Return the (X, Y) coordinate for the center point of the cell that contains the specified text.  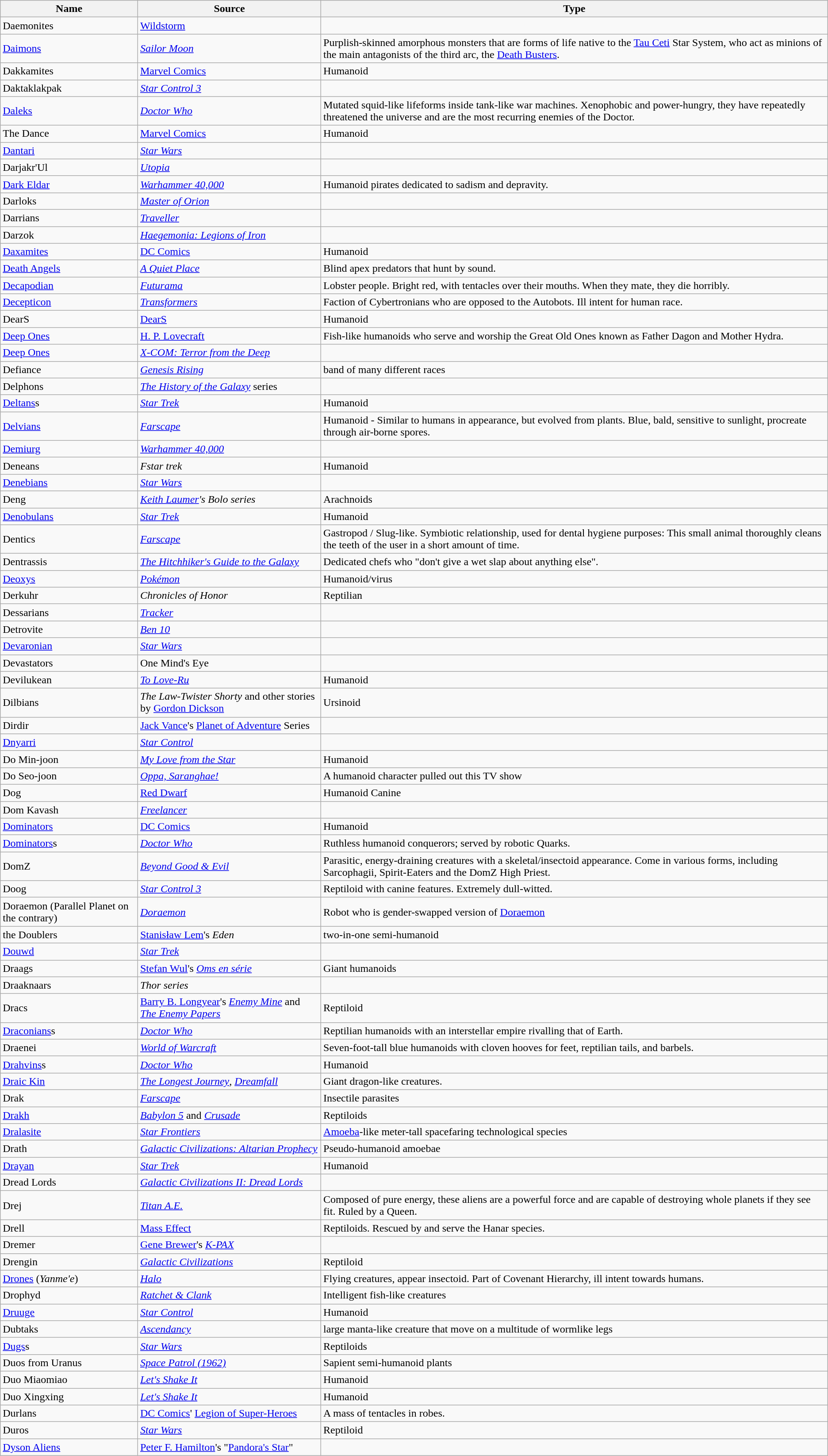
DomZ (69, 867)
Ursinoid (575, 703)
Transformers (229, 302)
Halo (229, 1279)
Dakkamites (69, 71)
two-in-one semi-humanoid (575, 935)
Drophyd (69, 1295)
Durlans (69, 1414)
Galactic Civilizations (229, 1262)
Darjakr'Ul (69, 167)
Death Angels (69, 269)
Dentics (69, 539)
Dilbians (69, 703)
Daxamites (69, 252)
Duos from Uranus (69, 1363)
X-COM: Terror from the Deep (229, 353)
Decapodian (69, 285)
Daimons (69, 49)
The Hitchhiker's Guide to the Galaxy (229, 562)
Dentrassis (69, 562)
Lobster people. Bright red, with tentacles over their mouths. When they mate, they die horribly. (575, 285)
Devilukean (69, 680)
Daemonites (69, 26)
Thor series (229, 985)
Drell (69, 1228)
Fish-like humanoids who serve and worship the Great Old Ones known as Father Dagon and Mother Hydra. (575, 336)
Master of Orion (229, 201)
Tracker (229, 612)
A humanoid character pulled out this TV show (575, 776)
Dnyarri (69, 742)
Darrians (69, 218)
Intelligent fish-like creatures (575, 1295)
Ruthless humanoid conquerors; served by robotic Quarks. (575, 844)
Douwd (69, 951)
Darzok (69, 235)
Dantari (69, 150)
Dracs (69, 1008)
Stefan Wul's Oms en série (229, 968)
Dugss (69, 1346)
Humanoid/virus (575, 579)
Oppa, Saranghae! (229, 776)
Type (575, 9)
Reptiloid with canine features. Extremely dull-witted. (575, 889)
Draconianss (69, 1031)
Humanoid - Similar to humans in appearance, but evolved from plants. Blue, bald, sensitive to sunlight, procreate through air-borne spores. (575, 426)
Dread Lords (69, 1183)
Reptiloids. Rescued by and serve the Hanar species. (575, 1228)
Wildstorm (229, 26)
Duo Miaomiao (69, 1379)
Drahvinss (69, 1064)
H. P. Lovecraft (229, 336)
Sapient semi-humanoid plants (575, 1363)
Daktaklakpak (69, 88)
The Longest Journey, Dreamfall (229, 1081)
DC Comics' Legion of Super-Heroes (229, 1414)
The Dance (69, 134)
Doraemon (Parallel Planet on the contrary) (69, 912)
Amoeba-like meter-tall spacefaring technological species (575, 1132)
Galactic Civilizations II: Dread Lords (229, 1183)
World of Warcraft (229, 1048)
Devastators (69, 663)
Dyson Aliens (69, 1447)
Chronicles of Honor (229, 596)
Doraemon (229, 912)
Barry B. Longyear's Enemy Mine and The Enemy Papers (229, 1008)
Composed of pure energy, these aliens are a powerful force and are capable of destroying whole planets if they see fit. Ruled by a Queen. (575, 1206)
A mass of tentacles in robes. (575, 1414)
Sailor Moon (229, 49)
the Doublers (69, 935)
Derkuhr (69, 596)
Dremer (69, 1245)
Titan A.E. (229, 1206)
Arachnoids (575, 499)
Giant dragon-like creatures. (575, 1081)
Blind apex predators that hunt by sound. (575, 269)
Robot who is gender-swapped version of Doraemon (575, 912)
Stanisław Lem's Eden (229, 935)
Utopia (229, 167)
Haegemonia: Legions of Iron (229, 235)
Drak (69, 1098)
Dominators (69, 827)
One Mind's Eye (229, 663)
The History of the Galaxy series (229, 386)
Freelancer (229, 809)
Dominatorss (69, 844)
Drath (69, 1149)
Drayan (69, 1166)
Dralasite (69, 1132)
Beyond Good & Evil (229, 867)
Fstar trek (229, 466)
Duros (69, 1430)
Faction of Cybertronians who are opposed to the Autobots. Ill intent for human race. (575, 302)
Ascendancy (229, 1329)
Humanoid Canine (575, 793)
To Love-Ru (229, 680)
Draic Kin (69, 1081)
Dedicated chefs who "don't give a wet slap about anything else". (575, 562)
Dirdir (69, 725)
Do Min-joon (69, 759)
Drengin (69, 1262)
The Law-Twister Shorty and other stories by Gordon Dickson (229, 703)
Giant humanoids (575, 968)
Devaronian (69, 646)
Genesis Rising (229, 370)
Ratchet & Clank (229, 1295)
Delphons (69, 386)
Keith Laumer's Bolo series (229, 499)
Demiurg (69, 449)
Seven-foot-tall blue humanoids with cloven hooves for feet, reptilian tails, and barbels. (575, 1048)
Denobulans (69, 516)
Drones (Yanme'e) (69, 1279)
Deltanss (69, 403)
Futurama (229, 285)
Dark Eldar (69, 184)
Doog (69, 889)
Reptilian humanoids with an interstellar empire rivalling that of Earth. (575, 1031)
Flying creatures, appear insectoid. Part of Covenant Hierarchy, ill intent towards humans. (575, 1279)
Draenei (69, 1048)
Dubtaks (69, 1329)
Dessarians (69, 612)
Humanoid pirates dedicated to sadism and depravity. (575, 184)
Decepticon (69, 302)
Detrovite (69, 629)
Peter F. Hamilton's "Pandora's Star" (229, 1447)
Jack Vance's Planet of Adventure Series (229, 725)
Deneans (69, 466)
Reptilian (575, 596)
Space Patrol (1962) (229, 1363)
Mass Effect (229, 1228)
Insectile parasites (575, 1098)
Ben 10 (229, 629)
Galactic Civilizations: Altarian Prophecy (229, 1149)
Drakh (69, 1115)
Name (69, 9)
Darloks (69, 201)
Defiance (69, 370)
large manta-like creature that move on a multitude of wormlike legs (575, 1329)
Deng (69, 499)
Draaknaars (69, 985)
Gene Brewer's K-PAX (229, 1245)
Source (229, 9)
Traveller (229, 218)
Pokémon (229, 579)
Dom Kavash (69, 809)
Do Seo-joon (69, 776)
Dog (69, 793)
Draags (69, 968)
Drej (69, 1206)
Pseudo-humanoid amoebae (575, 1149)
Babylon 5 and Crusade (229, 1115)
My Love from the Star (229, 759)
Delvians (69, 426)
Red Dwarf (229, 793)
Denebians (69, 482)
Daleks (69, 111)
Deoxys (69, 579)
Druuge (69, 1312)
A Quiet Place (229, 269)
Star Frontiers (229, 1132)
band of many different races (575, 370)
Duo Xingxing (69, 1396)
